Return the (x, y) coordinate for the center point of the cell that contains the specified text.  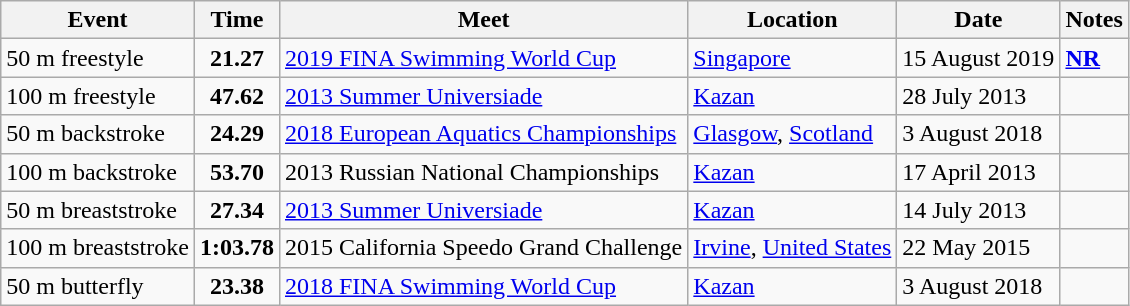
2018 European Aquatics Championships (483, 134)
2015 California Speedo Grand Challenge (483, 248)
Notes (1094, 20)
17 April 2013 (978, 172)
23.38 (236, 286)
14 July 2013 (978, 210)
1:03.78 (236, 248)
100 m freestyle (98, 96)
50 m backstroke (98, 134)
24.29 (236, 134)
28 July 2013 (978, 96)
Location (792, 20)
Glasgow, Scotland (792, 134)
Event (98, 20)
Irvine, United States (792, 248)
Date (978, 20)
21.27 (236, 58)
NR (1094, 58)
47.62 (236, 96)
2019 FINA Swimming World Cup (483, 58)
2018 FINA Swimming World Cup (483, 286)
15 August 2019 (978, 58)
22 May 2015 (978, 248)
100 m backstroke (98, 172)
100 m breaststroke (98, 248)
50 m breaststroke (98, 210)
Singapore (792, 58)
50 m freestyle (98, 58)
50 m butterfly (98, 286)
Meet (483, 20)
53.70 (236, 172)
27.34 (236, 210)
2013 Russian National Championships (483, 172)
Time (236, 20)
